Pinpoint the cell where the given text exists, returning its (x, y) midpoint coordinate. 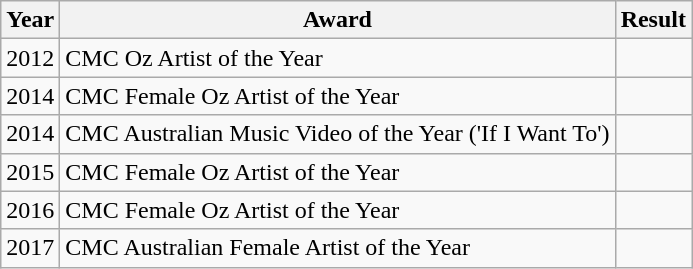
Result (653, 20)
CMC Australian Music Video of the Year ('If I Want To') (338, 134)
2016 (30, 210)
Award (338, 20)
2017 (30, 248)
2015 (30, 172)
2012 (30, 58)
Year (30, 20)
CMC Oz Artist of the Year (338, 58)
CMC Australian Female Artist of the Year (338, 248)
